Capture the cell that displays the provided text and extract its [x, y] central coordinate. 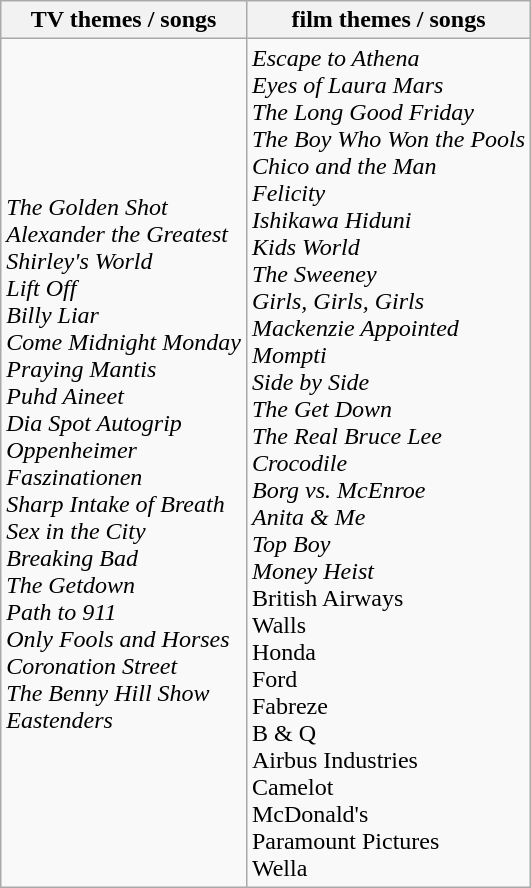
film themes / songs [388, 20]
TV themes / songs [124, 20]
